Extract the (x, y) coordinate from the center of the cell holding the provided text.  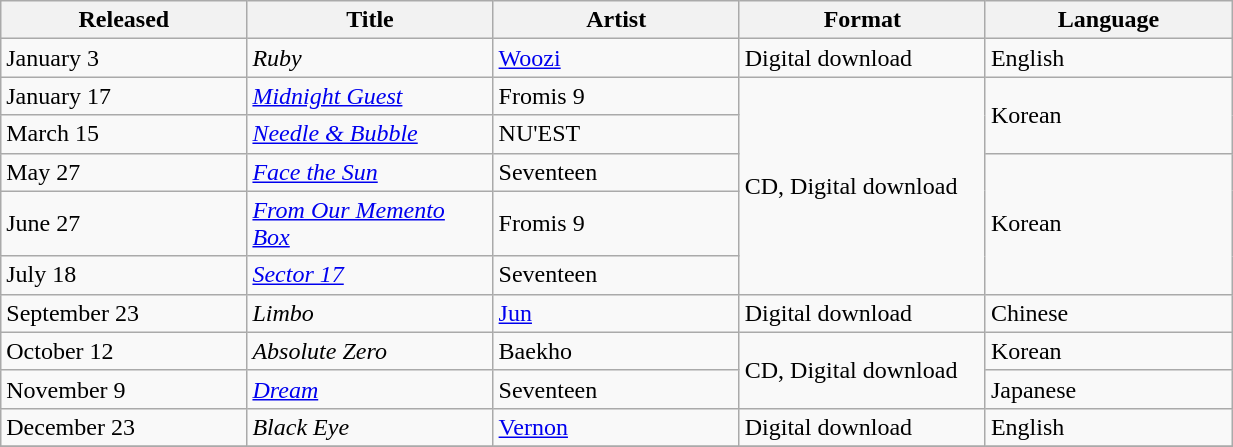
Black Eye (370, 427)
Baekho (616, 351)
Jun (616, 313)
Limbo (370, 313)
Face the Sun (370, 172)
November 9 (124, 389)
Midnight Guest (370, 96)
Vernon (616, 427)
Sector 17 (370, 275)
Chinese (1108, 313)
Released (124, 20)
January 3 (124, 58)
Language (1108, 20)
NU'EST (616, 134)
Dream (370, 389)
Needle & Bubble (370, 134)
Woozi (616, 58)
September 23 (124, 313)
June 27 (124, 224)
Ruby (370, 58)
From Our Memento Box (370, 224)
October 12 (124, 351)
March 15 (124, 134)
Japanese (1108, 389)
Artist (616, 20)
Title (370, 20)
January 17 (124, 96)
May 27 (124, 172)
Absolute Zero (370, 351)
Format (862, 20)
July 18 (124, 275)
December 23 (124, 427)
